Capture the cell that displays the provided text and extract its [X, Y] central coordinate. 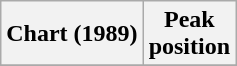
Peakposition [189, 34]
Chart (1989) [72, 34]
